Extract the [x, y] coordinate from the center of the cell holding the provided text.  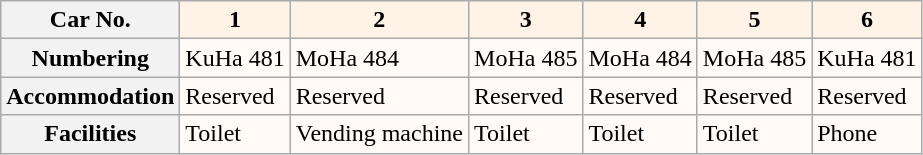
6 [867, 20]
4 [640, 20]
Car No. [90, 20]
Numbering [90, 58]
Vending machine [379, 134]
Phone [867, 134]
1 [235, 20]
2 [379, 20]
3 [526, 20]
Facilities [90, 134]
Accommodation [90, 96]
5 [754, 20]
